Return [X, Y] of the center of cell containing provided text 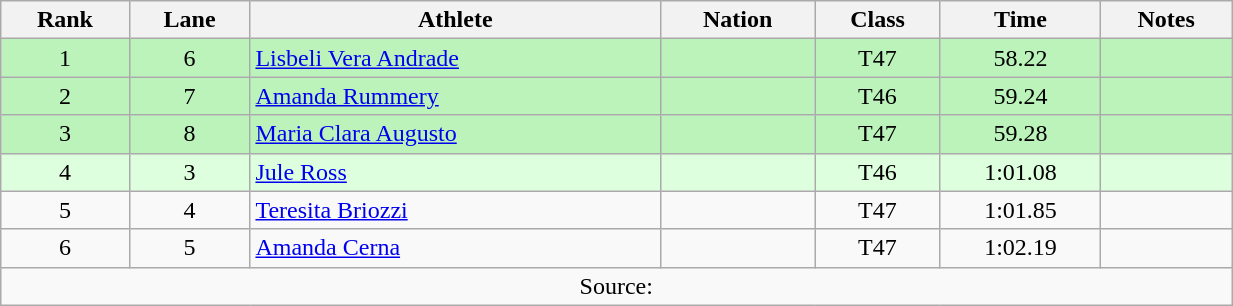
1:01.08 [1020, 172]
1 [65, 58]
7 [190, 96]
59.24 [1020, 96]
Notes [1166, 20]
2 [65, 96]
Amanda Cerna [456, 248]
Class [878, 20]
1:01.85 [1020, 210]
Source: [616, 286]
Jule Ross [456, 172]
Athlete [456, 20]
Nation [738, 20]
8 [190, 134]
Amanda Rummery [456, 96]
Maria Clara Augusto [456, 134]
58.22 [1020, 58]
Rank [65, 20]
1:02.19 [1020, 248]
Teresita Briozzi [456, 210]
59.28 [1020, 134]
Lisbeli Vera Andrade [456, 58]
Lane [190, 20]
Time [1020, 20]
